Output the (x, y) coordinate of the center of the cell containing the given text.  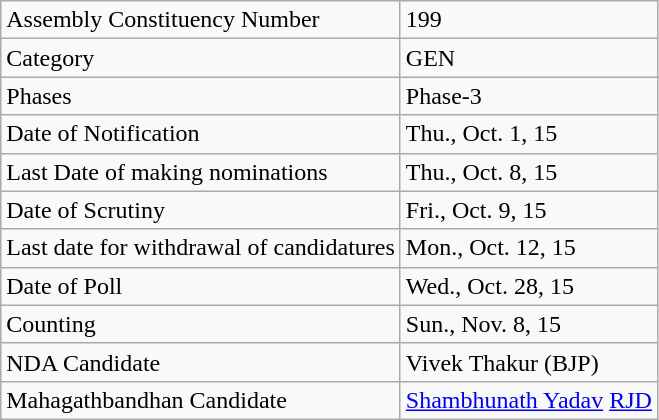
GEN (528, 58)
Phase-3 (528, 96)
Phases (201, 96)
Shambhunath Yadav RJD (528, 400)
199 (528, 20)
Assembly Constituency Number (201, 20)
Thu., Oct. 1, 15 (528, 134)
Thu., Oct. 8, 15 (528, 172)
Category (201, 58)
Mahagathbandhan Candidate (201, 400)
Wed., Oct. 28, 15 (528, 286)
Counting (201, 324)
Vivek Thakur (BJP) (528, 362)
NDA Candidate (201, 362)
Date of Notification (201, 134)
Last date for withdrawal of candidatures (201, 248)
Date of Scrutiny (201, 210)
Mon., Oct. 12, 15 (528, 248)
Sun., Nov. 8, 15 (528, 324)
Last Date of making nominations (201, 172)
Fri., Oct. 9, 15 (528, 210)
Date of Poll (201, 286)
